Identify which cell holds the provided text, then report its [X, Y] central coordinate. 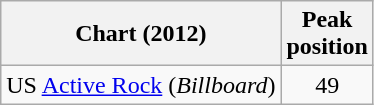
Peakposition [327, 34]
US Active Rock (Billboard) [141, 85]
49 [327, 85]
Chart (2012) [141, 34]
